From the cell containing the given text, extract its center point as [x, y] coordinate. 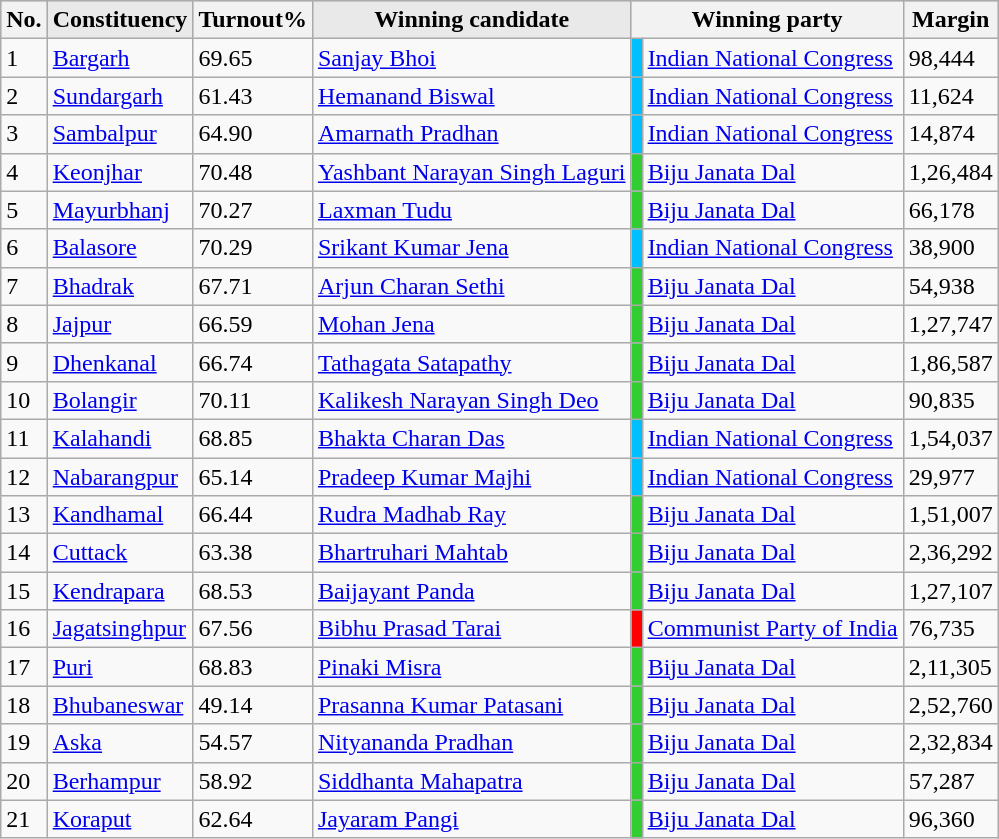
Mayurbhanj [120, 210]
Communist Party of India [772, 629]
57,287 [950, 781]
Laxman Tudu [472, 210]
68.83 [253, 667]
4 [24, 172]
70.48 [253, 172]
15 [24, 591]
66.44 [253, 515]
2 [24, 96]
Yashbant Narayan Singh Laguri [472, 172]
Jagatsinghpur [120, 629]
66.59 [253, 324]
Hemanand Biswal [472, 96]
Rudra Madhab Ray [472, 515]
Bibhu Prasad Tarai [472, 629]
Sambalpur [120, 134]
11,624 [950, 96]
14 [24, 553]
Turnout% [253, 20]
Kendrapara [120, 591]
2,36,292 [950, 553]
1,86,587 [950, 362]
Srikant Kumar Jena [472, 248]
64.90 [253, 134]
98,444 [950, 58]
3 [24, 134]
Kalahandi [120, 438]
10 [24, 400]
Siddhanta Mahapatra [472, 781]
54,938 [950, 286]
54.57 [253, 743]
Aska [120, 743]
Sanjay Bhoi [472, 58]
68.53 [253, 591]
2,32,834 [950, 743]
Nabarangpur [120, 477]
Dhenkanal [120, 362]
Winning candidate [472, 20]
49.14 [253, 705]
Pradeep Kumar Majhi [472, 477]
38,900 [950, 248]
67.56 [253, 629]
66,178 [950, 210]
1,27,747 [950, 324]
1,26,484 [950, 172]
62.64 [253, 819]
6 [24, 248]
96,360 [950, 819]
Mohan Jena [472, 324]
Keonjhar [120, 172]
Bhakta Charan Das [472, 438]
Kalikesh Narayan Singh Deo [472, 400]
70.29 [253, 248]
Cuttack [120, 553]
Bhubaneswar [120, 705]
Margin [950, 20]
Baijayant Panda [472, 591]
Arjun Charan Sethi [472, 286]
Bolangir [120, 400]
90,835 [950, 400]
16 [24, 629]
61.43 [253, 96]
Sundargarh [120, 96]
Amarnath Pradhan [472, 134]
13 [24, 515]
68.85 [253, 438]
Bargarh [120, 58]
Prasanna Kumar Patasani [472, 705]
Nityananda Pradhan [472, 743]
20 [24, 781]
Pinaki Misra [472, 667]
65.14 [253, 477]
8 [24, 324]
2,52,760 [950, 705]
29,977 [950, 477]
1,27,107 [950, 591]
63.38 [253, 553]
76,735 [950, 629]
Kandhamal [120, 515]
No. [24, 20]
70.11 [253, 400]
Puri [120, 667]
14,874 [950, 134]
Constituency [120, 20]
11 [24, 438]
5 [24, 210]
18 [24, 705]
Berhampur [120, 781]
19 [24, 743]
69.65 [253, 58]
1,54,037 [950, 438]
67.71 [253, 286]
58.92 [253, 781]
Jayaram Pangi [472, 819]
Jajpur [120, 324]
Bhadrak [120, 286]
Tathagata Satapathy [472, 362]
2,11,305 [950, 667]
66.74 [253, 362]
12 [24, 477]
17 [24, 667]
Balasore [120, 248]
Winning party [767, 20]
Koraput [120, 819]
1,51,007 [950, 515]
21 [24, 819]
1 [24, 58]
9 [24, 362]
70.27 [253, 210]
7 [24, 286]
Bhartruhari Mahtab [472, 553]
